Determine the (x, y) coordinate at the center of the cell enclosing the given text.  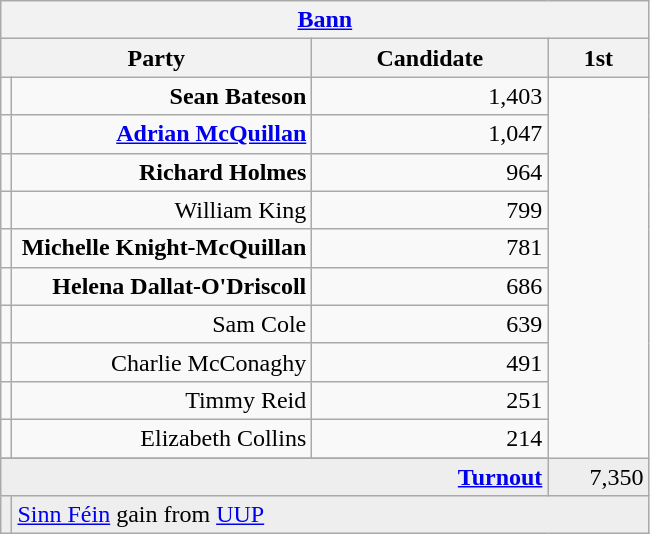
Charlie McConaghy (162, 362)
Candidate (430, 58)
Elizabeth Collins (162, 438)
491 (430, 362)
Michelle Knight-McQuillan (162, 248)
Richard Holmes (162, 172)
William King (162, 210)
7,350 (598, 477)
Turnout (274, 477)
Sam Cole (162, 324)
1st (598, 58)
214 (430, 438)
781 (430, 248)
Timmy Reid (162, 400)
639 (430, 324)
Bann (325, 20)
Sean Bateson (162, 96)
Adrian McQuillan (162, 134)
Helena Dallat-O'Driscoll (162, 286)
686 (430, 286)
Sinn Féin gain from UUP (330, 515)
799 (430, 210)
1,403 (430, 96)
Party (156, 58)
1,047 (430, 134)
964 (430, 172)
251 (430, 400)
